Capture the cell that displays the provided text and extract its (x, y) central coordinate. 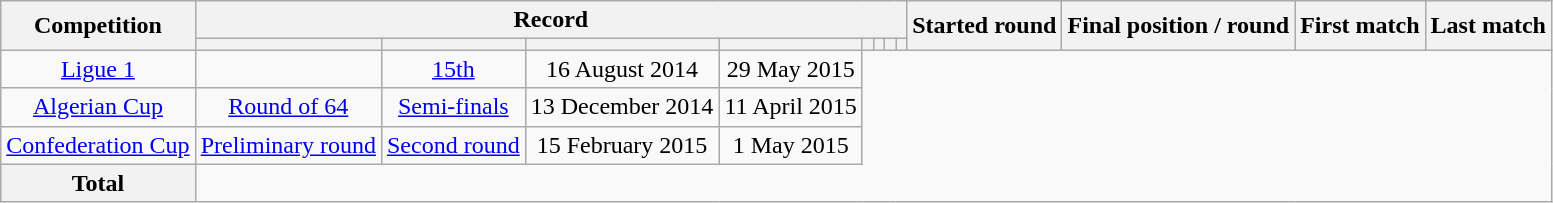
29 May 2015 (791, 69)
13 December 2014 (622, 107)
First match (1360, 26)
Preliminary round (288, 145)
Semi-finals (453, 107)
Second round (453, 145)
1 May 2015 (791, 145)
Algerian Cup (98, 107)
Record (551, 20)
Last match (1488, 26)
11 April 2015 (791, 107)
15th (453, 69)
15 February 2015 (622, 145)
Started round (984, 26)
Final position / round (1178, 26)
Competition (98, 26)
Confederation Cup (98, 145)
16 August 2014 (622, 69)
Round of 64 (288, 107)
Total (98, 183)
Ligue 1 (98, 69)
